Locate the cell with the specified text and output its (x, y) center coordinate. 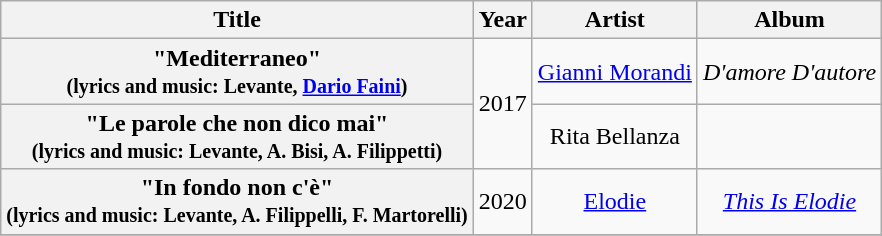
D'amore D'autore (789, 72)
Artist (614, 20)
Elodie (614, 202)
2017 (502, 104)
Year (502, 20)
Rita Bellanza (614, 136)
Gianni Morandi (614, 72)
"In fondo non c'è"(lyrics and music: Levante, A. Filippelli, F. Martorelli) (238, 202)
"Mediterraneo"(lyrics and music: Levante, Dario Faini) (238, 72)
This Is Elodie (789, 202)
"Le parole che non dico mai"(lyrics and music: Levante, A. Bisi, A. Filippetti) (238, 136)
Album (789, 20)
2020 (502, 202)
Title (238, 20)
